Determine the (x, y) coordinate at the center of the cell enclosing the given text.  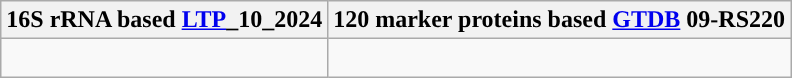
16S rRNA based LTP_10_2024 (164, 20)
120 marker proteins based GTDB 09-RS220 (560, 20)
